Locate the cell with the specified text and output its (X, Y) center coordinate. 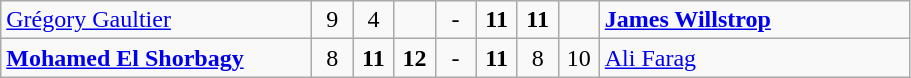
James Willstrop (754, 20)
10 (578, 58)
4 (374, 20)
Ali Farag (754, 58)
12 (414, 58)
Grégory Gaultier (156, 20)
Mohamed El Shorbagy (156, 58)
9 (332, 20)
